Locate the cell with the specified text and output its (x, y) center coordinate. 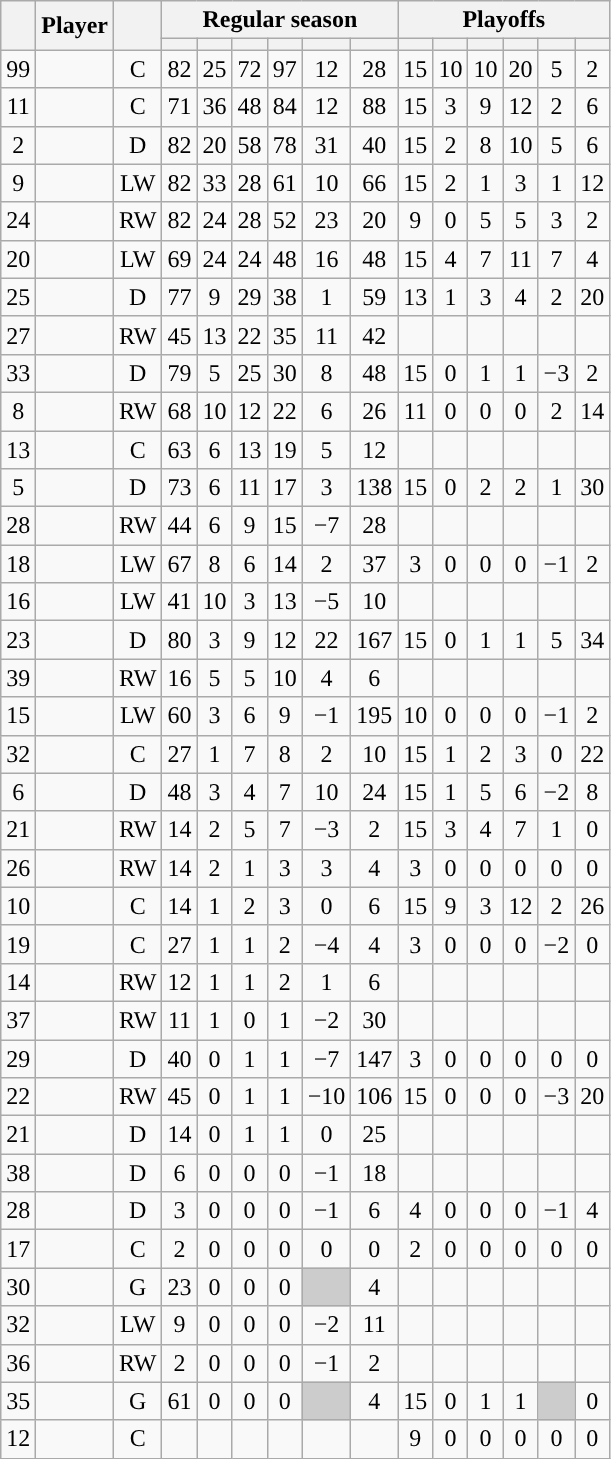
Playoffs (504, 20)
77 (180, 297)
−10 (326, 1097)
72 (250, 69)
69 (180, 259)
52 (284, 221)
106 (374, 1097)
78 (284, 145)
−5 (326, 602)
167 (374, 640)
84 (284, 107)
68 (180, 411)
−4 (326, 944)
58 (250, 145)
88 (374, 107)
44 (180, 526)
80 (180, 640)
147 (374, 1059)
60 (180, 716)
Regular season (280, 20)
138 (374, 488)
39 (18, 678)
Player (75, 26)
31 (326, 145)
42 (374, 335)
41 (180, 602)
97 (284, 69)
34 (592, 640)
73 (180, 488)
99 (18, 69)
195 (374, 716)
63 (180, 449)
71 (180, 107)
79 (180, 373)
59 (374, 297)
66 (374, 183)
67 (180, 564)
